Return the (X, Y) coordinate for the center point of the cell that contains the specified text.  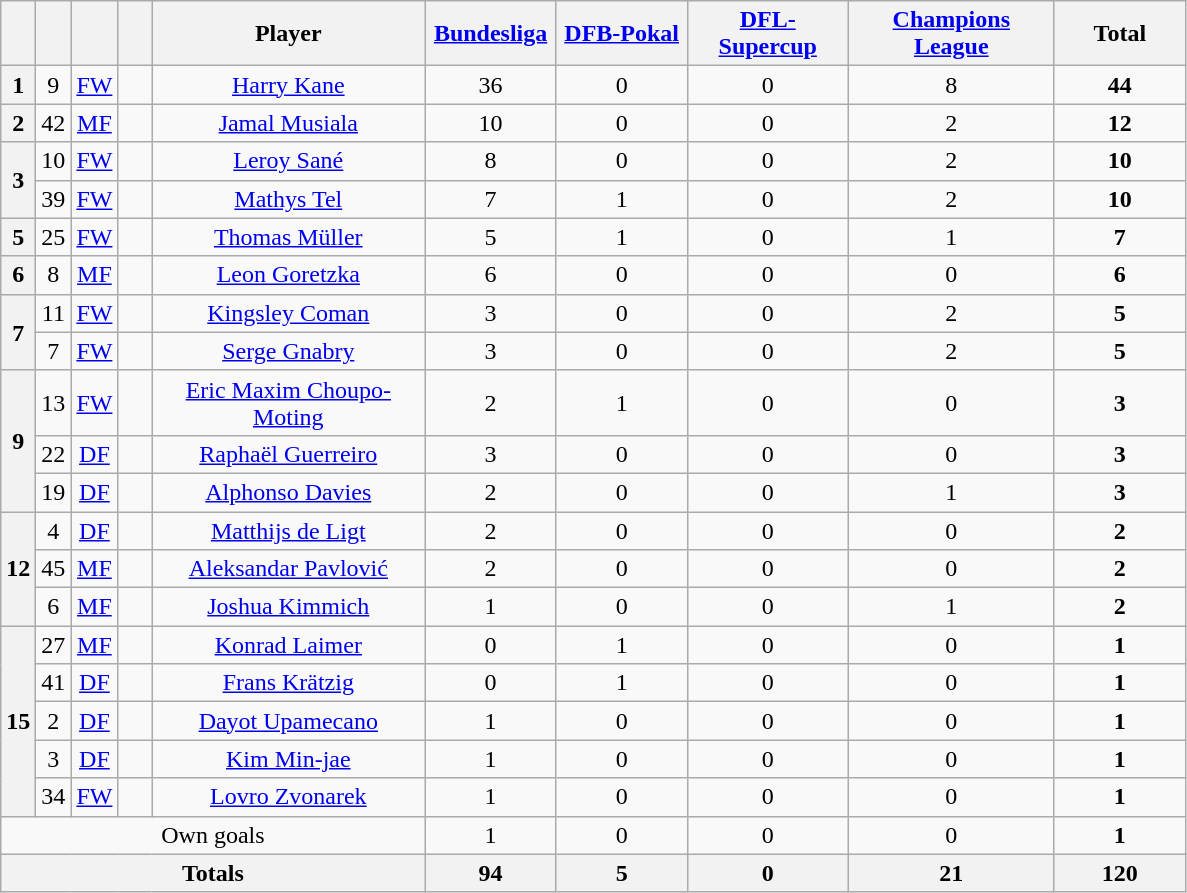
Kim Min-jae (289, 759)
13 (54, 402)
Raphaël Guerreiro (289, 454)
Aleksandar Pavlović (289, 569)
27 (54, 645)
Player (289, 34)
Joshua Kimmich (289, 607)
11 (54, 313)
45 (54, 569)
Frans Krätzig (289, 683)
Konrad Laimer (289, 645)
Matthijs de Ligt (289, 531)
4 (54, 531)
Dayot Upamecano (289, 721)
36 (490, 85)
22 (54, 454)
44 (1120, 85)
Total (1120, 34)
Leroy Sané (289, 161)
Thomas Müller (289, 237)
94 (490, 873)
Alphonso Davies (289, 492)
Harry Kane (289, 85)
Champions League (951, 34)
Lovro Zvonarek (289, 797)
34 (54, 797)
Jamal Musiala (289, 123)
19 (54, 492)
Bundesliga (490, 34)
Eric Maxim Choupo-Moting (289, 402)
42 (54, 123)
Totals (213, 873)
15 (18, 721)
120 (1120, 873)
25 (54, 237)
39 (54, 199)
Own goals (213, 835)
Kingsley Coman (289, 313)
Mathys Tel (289, 199)
41 (54, 683)
Leon Goretzka (289, 275)
DFB-Pokal (622, 34)
DFL-Supercup (768, 34)
21 (951, 873)
Serge Gnabry (289, 351)
